Output the [x, y] coordinate of the center of the cell containing the given text.  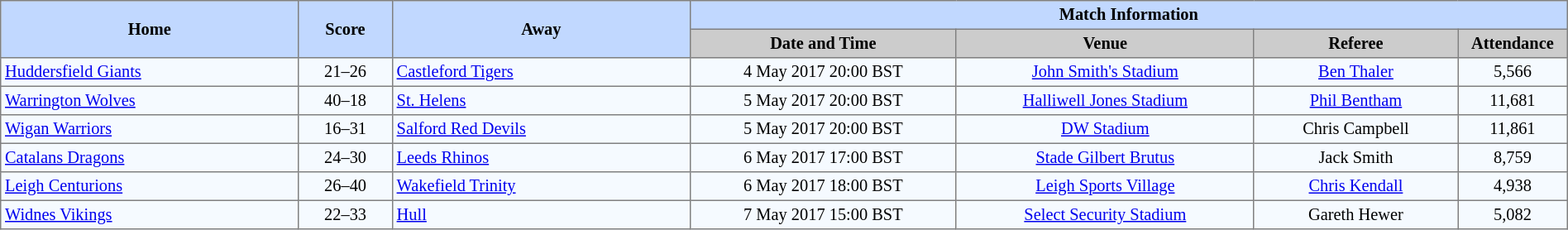
Score [346, 30]
St. Helens [541, 100]
Leeds Rhinos [541, 157]
Select Security Stadium [1105, 214]
Away [541, 30]
Catalans Dragons [150, 157]
Wakefield Trinity [541, 186]
7 May 2017 15:00 BST [823, 214]
Salford Red Devils [541, 129]
Home [150, 30]
11,681 [1513, 100]
Stade Gilbert Brutus [1105, 157]
Venue [1105, 43]
6 May 2017 17:00 BST [823, 157]
11,861 [1513, 129]
Widnes Vikings [150, 214]
16–31 [346, 129]
Wigan Warriors [150, 129]
Chris Kendall [1355, 186]
4 May 2017 20:00 BST [823, 72]
Warrington Wolves [150, 100]
DW Stadium [1105, 129]
8,759 [1513, 157]
Attendance [1513, 43]
Gareth Hewer [1355, 214]
Phil Bentham [1355, 100]
5,566 [1513, 72]
Chris Campbell [1355, 129]
21–26 [346, 72]
40–18 [346, 100]
Date and Time [823, 43]
24–30 [346, 157]
22–33 [346, 214]
Ben Thaler [1355, 72]
5,082 [1513, 214]
Hull [541, 214]
Leigh Centurions [150, 186]
John Smith's Stadium [1105, 72]
Castleford Tigers [541, 72]
4,938 [1513, 186]
Huddersfield Giants [150, 72]
6 May 2017 18:00 BST [823, 186]
Jack Smith [1355, 157]
26–40 [346, 186]
Halliwell Jones Stadium [1105, 100]
Leigh Sports Village [1105, 186]
Referee [1355, 43]
Match Information [1128, 15]
